For the text-containing cell, return its midpoint in (x, y) coordinate format. 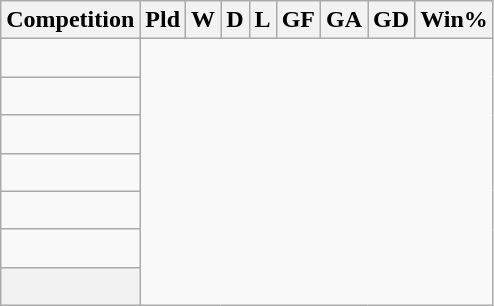
GA (344, 20)
D (235, 20)
Competition (70, 20)
L (262, 20)
Pld (163, 20)
Win% (454, 20)
GD (392, 20)
W (204, 20)
GF (298, 20)
